Return (x, y) of the center of cell containing provided text 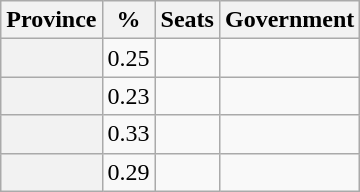
0.25 (128, 58)
0.23 (128, 96)
Seats (187, 20)
0.33 (128, 134)
Government (289, 20)
% (128, 20)
0.29 (128, 172)
Province (52, 20)
